Find where the given text appears and provide that cell's center as [x, y] coordinate. 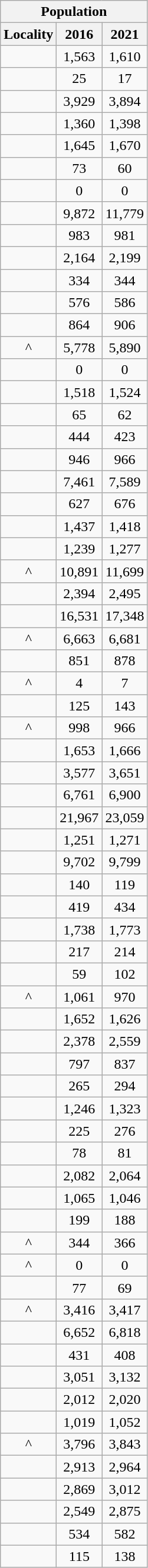
1,418 [125, 526]
138 [125, 1556]
1,052 [125, 1422]
627 [79, 504]
199 [79, 1220]
2,064 [125, 1176]
534 [79, 1534]
3,651 [125, 773]
Locality [28, 34]
1,652 [79, 1019]
2,549 [79, 1512]
1,323 [125, 1109]
140 [79, 885]
1,563 [79, 56]
878 [125, 661]
1,398 [125, 124]
23,059 [125, 818]
2,394 [79, 593]
9,799 [125, 862]
65 [79, 415]
837 [125, 1064]
7,461 [79, 482]
2,559 [125, 1042]
1,653 [79, 750]
2,875 [125, 1512]
1,437 [79, 526]
1,065 [79, 1198]
1,061 [79, 997]
582 [125, 1534]
17 [125, 79]
1,738 [79, 929]
1,666 [125, 750]
1,773 [125, 929]
10,891 [79, 571]
946 [79, 459]
5,890 [125, 348]
3,417 [125, 1310]
2,020 [125, 1400]
3,796 [79, 1444]
2,012 [79, 1400]
6,681 [125, 638]
265 [79, 1086]
2016 [79, 34]
59 [79, 974]
2,495 [125, 593]
981 [125, 235]
115 [79, 1556]
851 [79, 661]
3,929 [79, 101]
444 [79, 437]
2,869 [79, 1489]
423 [125, 437]
294 [125, 1086]
5,778 [79, 348]
2,913 [79, 1467]
419 [79, 907]
998 [79, 728]
6,761 [79, 795]
11,779 [125, 213]
4 [79, 683]
797 [79, 1064]
214 [125, 952]
60 [125, 168]
3,577 [79, 773]
2021 [125, 34]
1,360 [79, 124]
1,626 [125, 1019]
431 [79, 1355]
408 [125, 1355]
1,239 [79, 549]
21,967 [79, 818]
1,610 [125, 56]
188 [125, 1220]
16,531 [79, 616]
586 [125, 303]
864 [79, 325]
2,964 [125, 1467]
2,199 [125, 258]
73 [79, 168]
6,900 [125, 795]
7,589 [125, 482]
1,518 [79, 392]
25 [79, 79]
2,082 [79, 1176]
Population [74, 12]
576 [79, 303]
676 [125, 504]
7 [125, 683]
6,652 [79, 1332]
9,702 [79, 862]
11,699 [125, 571]
1,046 [125, 1198]
3,012 [125, 1489]
1,246 [79, 1109]
1,251 [79, 840]
366 [125, 1243]
3,843 [125, 1444]
1,277 [125, 549]
9,872 [79, 213]
2,164 [79, 258]
3,894 [125, 101]
434 [125, 907]
1,271 [125, 840]
1,670 [125, 146]
225 [79, 1131]
276 [125, 1131]
78 [79, 1153]
217 [79, 952]
1,645 [79, 146]
2,378 [79, 1042]
3,051 [79, 1377]
119 [125, 885]
3,132 [125, 1377]
143 [125, 706]
983 [79, 235]
970 [125, 997]
334 [79, 281]
3,416 [79, 1310]
6,663 [79, 638]
62 [125, 415]
81 [125, 1153]
1,019 [79, 1422]
125 [79, 706]
102 [125, 974]
6,818 [125, 1332]
69 [125, 1287]
77 [79, 1287]
17,348 [125, 616]
1,524 [125, 392]
906 [125, 325]
